From the cell containing the given text, extract its center point as [x, y] coordinate. 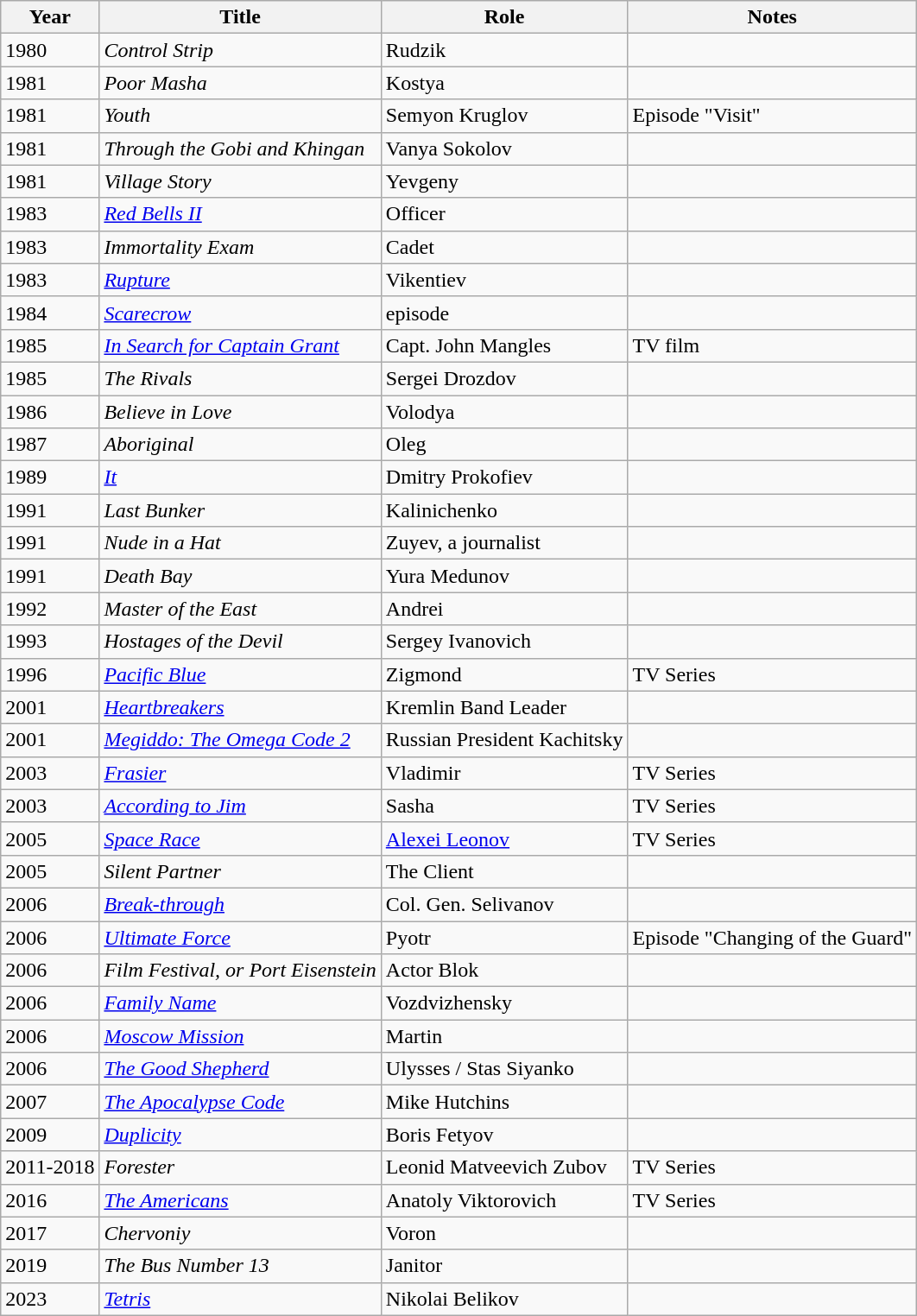
Sergey Ivanovich [504, 642]
2009 [50, 1135]
The Apocalypse Code [240, 1102]
Family Name [240, 1003]
Rudzik [504, 50]
Yevgeny [504, 181]
Control Strip [240, 50]
Pacific Blue [240, 674]
Kremlin Band Leader [504, 707]
Col. Gen. Selivanov [504, 904]
Rupture [240, 280]
Sergei Drozdov [504, 378]
1993 [50, 642]
2019 [50, 1266]
Film Festival, or Port Eisenstein [240, 971]
Duplicity [240, 1135]
2011-2018 [50, 1167]
1986 [50, 412]
Megiddo: The Omega Code 2 [240, 740]
Volodya [504, 412]
In Search for Captain Grant [240, 345]
Youth [240, 116]
The Rivals [240, 378]
It [240, 478]
Pyotr [504, 937]
Last Bunker [240, 510]
Oleg [504, 445]
Vikentiev [504, 280]
Chervoniy [240, 1233]
Zigmond [504, 674]
Space Race [240, 838]
Sasha [504, 806]
Through the Gobi and Khingan [240, 149]
2007 [50, 1102]
Officer [504, 214]
2016 [50, 1200]
Nude in a Hat [240, 543]
2017 [50, 1233]
Master of the East [240, 609]
Yura Medunov [504, 576]
Vanya Sokolov [504, 149]
Hostages of the Devil [240, 642]
episode [504, 313]
1987 [50, 445]
Aboriginal [240, 445]
Anatoly Viktorovich [504, 1200]
Notes [772, 17]
Tetris [240, 1299]
Forester [240, 1167]
Believe in Love [240, 412]
Poor Masha [240, 83]
Heartbreakers [240, 707]
The Good Shepherd [240, 1069]
TV film [772, 345]
1980 [50, 50]
Cadet [504, 247]
Dmitry Prokofiev [504, 478]
Frasier [240, 773]
Semyon Kruglov [504, 116]
Village Story [240, 181]
According to Jim [240, 806]
Break-through [240, 904]
Boris Fetyov [504, 1135]
Immortality Exam [240, 247]
1989 [50, 478]
1984 [50, 313]
Kalinichenko [504, 510]
Capt. John Mangles [504, 345]
2023 [50, 1299]
Red Bells II [240, 214]
Ulysses / Stas Siyanko [504, 1069]
Russian President Kachitsky [504, 740]
Ultimate Force [240, 937]
The Bus Number 13 [240, 1266]
Voron [504, 1233]
Vladimir [504, 773]
Nikolai Belikov [504, 1299]
The Client [504, 871]
The Americans [240, 1200]
Moscow Mission [240, 1036]
1992 [50, 609]
Janitor [504, 1266]
Zuyev, a journalist [504, 543]
Kostya [504, 83]
Role [504, 17]
Year [50, 17]
Death Bay [240, 576]
Mike Hutchins [504, 1102]
1996 [50, 674]
Silent Partner [240, 871]
Episode "Visit" [772, 116]
Episode "Changing of the Guard" [772, 937]
Vozdvizhensky [504, 1003]
Andrei [504, 609]
Alexei Leonov [504, 838]
Martin [504, 1036]
Title [240, 17]
Scarecrow [240, 313]
Actor Blok [504, 971]
Leonid Matveevich Zubov [504, 1167]
